Find where the given text appears and provide that cell's center as (X, Y) coordinate. 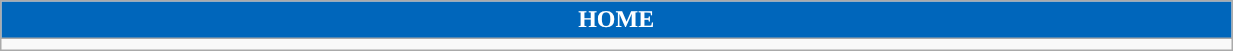
HOME (616, 20)
